Extract the (x, y) coordinate from the center of the cell holding the provided text.  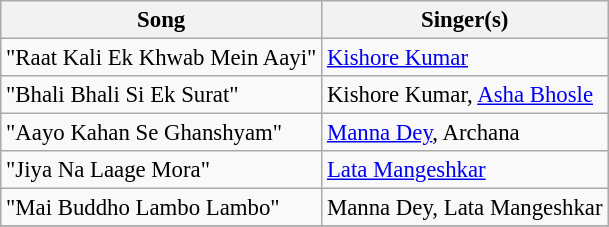
Manna Dey, Archana (465, 133)
Song (162, 20)
"Jiya Na Laage Mora" (162, 170)
"Aayo Kahan Se Ghanshyam" (162, 133)
Kishore Kumar, Asha Bhosle (465, 95)
Kishore Kumar (465, 58)
Manna Dey, Lata Mangeshkar (465, 208)
"Raat Kali Ek Khwab Mein Aayi" (162, 58)
"Bhali Bhali Si Ek Surat" (162, 95)
"Mai Buddho Lambo Lambo" (162, 208)
Lata Mangeshkar (465, 170)
Singer(s) (465, 20)
